Scan for the cell matching the given text and deliver its [x, y] coordinate at center. 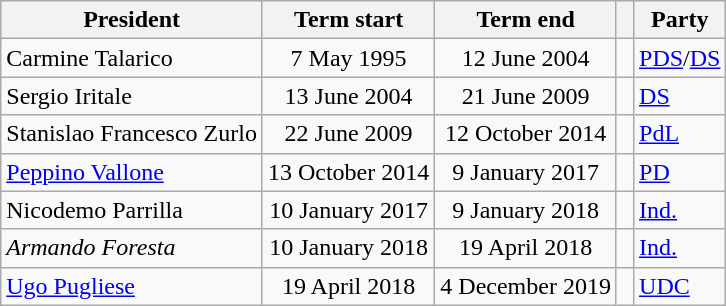
PDS/DS [680, 58]
PD [680, 172]
10 January 2017 [348, 210]
Nicodemo Parrilla [132, 210]
Stanislao Francesco Zurlo [132, 134]
12 June 2004 [526, 58]
12 October 2014 [526, 134]
9 January 2017 [526, 172]
10 January 2018 [348, 248]
9 January 2018 [526, 210]
Party [680, 20]
13 October 2014 [348, 172]
21 June 2009 [526, 96]
Carmine Talarico [132, 58]
Peppino Vallone [132, 172]
Term end [526, 20]
President [132, 20]
22 June 2009 [348, 134]
Ugo Pugliese [132, 286]
Term start [348, 20]
UDC [680, 286]
Sergio Iritale [132, 96]
DS [680, 96]
7 May 1995 [348, 58]
4 December 2019 [526, 286]
PdL [680, 134]
13 June 2004 [348, 96]
Armando Foresta [132, 248]
